Output the (X, Y) coordinate of the center of the cell containing the given text.  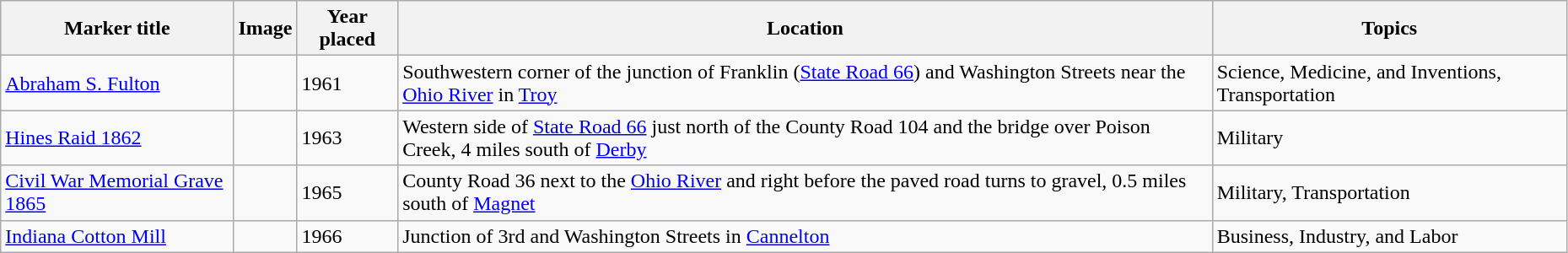
Civil War Memorial Grave 1865 (117, 192)
1966 (348, 236)
Indiana Cotton Mill (117, 236)
1963 (348, 138)
Junction of 3rd and Washington Streets in Cannelton (805, 236)
Year placed (348, 29)
1961 (348, 83)
Marker title (117, 29)
County Road 36 next to the Ohio River and right before the paved road turns to gravel, 0.5 miles south of Magnet (805, 192)
Military (1389, 138)
Science, Medicine, and Inventions, Transportation (1389, 83)
Military, Transportation (1389, 192)
Business, Industry, and Labor (1389, 236)
Western side of State Road 66 just north of the County Road 104 and the bridge over Poison Creek, 4 miles south of Derby (805, 138)
1965 (348, 192)
Location (805, 29)
Abraham S. Fulton (117, 83)
Southwestern corner of the junction of Franklin (State Road 66) and Washington Streets near the Ohio River in Troy (805, 83)
Hines Raid 1862 (117, 138)
Topics (1389, 29)
Image (265, 29)
